Capture the cell that displays the provided text and extract its [x, y] central coordinate. 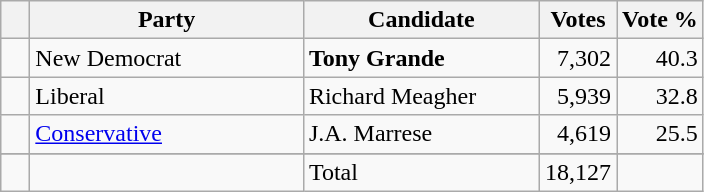
32.8 [660, 96]
7,302 [578, 58]
Vote % [660, 20]
Conservative [167, 134]
5,939 [578, 96]
Tony Grande [421, 58]
4,619 [578, 134]
Party [167, 20]
J.A. Marrese [421, 134]
New Democrat [167, 58]
Candidate [421, 20]
40.3 [660, 58]
25.5 [660, 134]
Total [421, 172]
18,127 [578, 172]
Richard Meagher [421, 96]
Liberal [167, 96]
Votes [578, 20]
